Determine the (X, Y) coordinate at the center of the cell enclosing the given text.  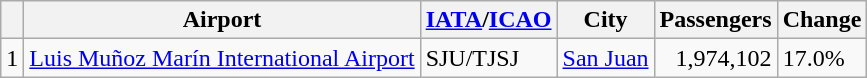
IATA/ICAO (488, 20)
City (606, 20)
Luis Muñoz Marín International Airport (222, 58)
Change (822, 20)
SJU/TJSJ (488, 58)
1,974,102 (716, 58)
1 (12, 58)
San Juan (606, 58)
Airport (222, 20)
17.0% (822, 58)
Passengers (716, 20)
